Extract the [X, Y] coordinate from the center of the cell holding the provided text.  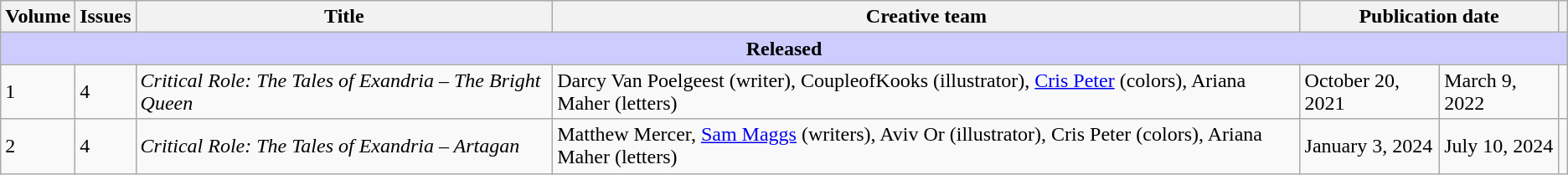
Title [344, 17]
Issues [106, 17]
Released [784, 49]
March 9, 2022 [1499, 92]
October 20, 2021 [1370, 92]
Darcy Van Poelgeest (writer), CoupleofKooks (illustrator), Cris Peter (colors), Ariana Maher (letters) [926, 92]
July 10, 2024 [1499, 146]
Critical Role: The Tales of Exandria – The Bright Queen [344, 92]
2 [39, 146]
Critical Role: The Tales of Exandria – Artagan [344, 146]
Volume [39, 17]
Publication date [1429, 17]
1 [39, 92]
January 3, 2024 [1370, 146]
Matthew Mercer, Sam Maggs (writers), Aviv Or (illustrator), Cris Peter (colors), Ariana Maher (letters) [926, 146]
Creative team [926, 17]
